For the text-containing cell, return its midpoint in (x, y) coordinate format. 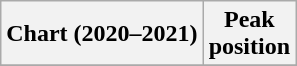
Chart (2020–2021) (102, 34)
Peakposition (249, 34)
